Determine the (X, Y) coordinate at the center of the cell enclosing the given text.  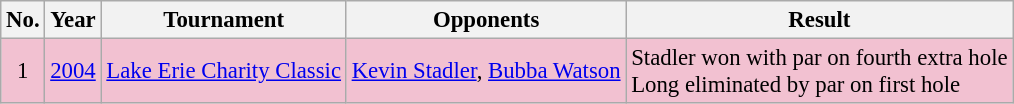
Year (73, 20)
Result (820, 20)
2004 (73, 72)
Tournament (224, 20)
Opponents (486, 20)
Lake Erie Charity Classic (224, 72)
Kevin Stadler, Bubba Watson (486, 72)
1 (23, 72)
Stadler won with par on fourth extra holeLong eliminated by par on first hole (820, 72)
No. (23, 20)
